Return (x, y) of the center of cell containing provided text 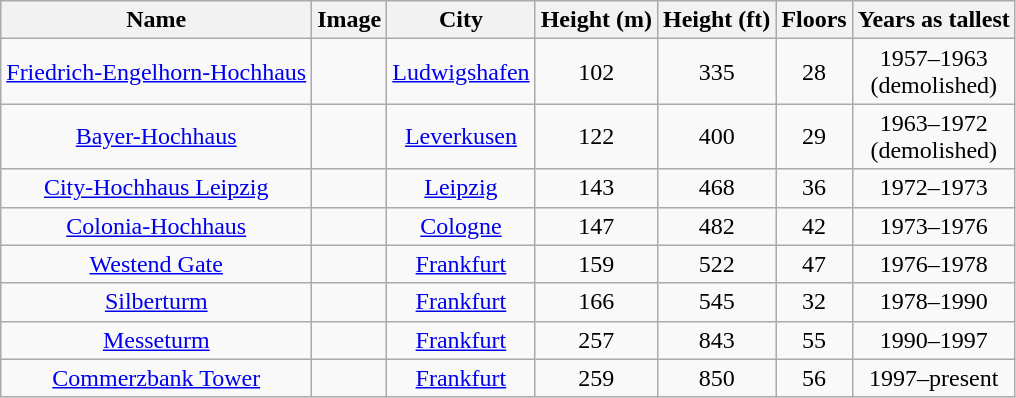
56 (814, 378)
143 (596, 188)
1978–1990 (934, 302)
Commerzbank Tower (156, 378)
159 (596, 264)
Colonia-Hochhaus (156, 226)
Ludwigshafen (461, 72)
55 (814, 340)
850 (716, 378)
36 (814, 188)
Westend Gate (156, 264)
257 (596, 340)
Bayer-Hochhaus (156, 136)
Height (m) (596, 20)
29 (814, 136)
1973–1976 (934, 226)
522 (716, 264)
468 (716, 188)
482 (716, 226)
843 (716, 340)
1963–1972(demolished) (934, 136)
102 (596, 72)
1990–1997 (934, 340)
545 (716, 302)
City (461, 20)
42 (814, 226)
Floors (814, 20)
1976–1978 (934, 264)
259 (596, 378)
Height (ft) (716, 20)
122 (596, 136)
Years as tallest (934, 20)
1972–1973 (934, 188)
Cologne (461, 226)
Leipzig (461, 188)
32 (814, 302)
166 (596, 302)
Image (350, 20)
335 (716, 72)
Messeturm (156, 340)
1997–present (934, 378)
Friedrich-Engelhorn-Hochhaus (156, 72)
Silberturm (156, 302)
28 (814, 72)
Name (156, 20)
1957–1963(demolished) (934, 72)
147 (596, 226)
Leverkusen (461, 136)
400 (716, 136)
47 (814, 264)
City-Hochhaus Leipzig (156, 188)
